Scan for the cell matching the given text and deliver its (X, Y) coordinate at center. 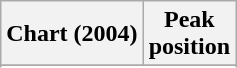
Peak position (189, 34)
Chart (2004) (72, 34)
